Scan for the cell matching the given text and deliver its [X, Y] coordinate at center. 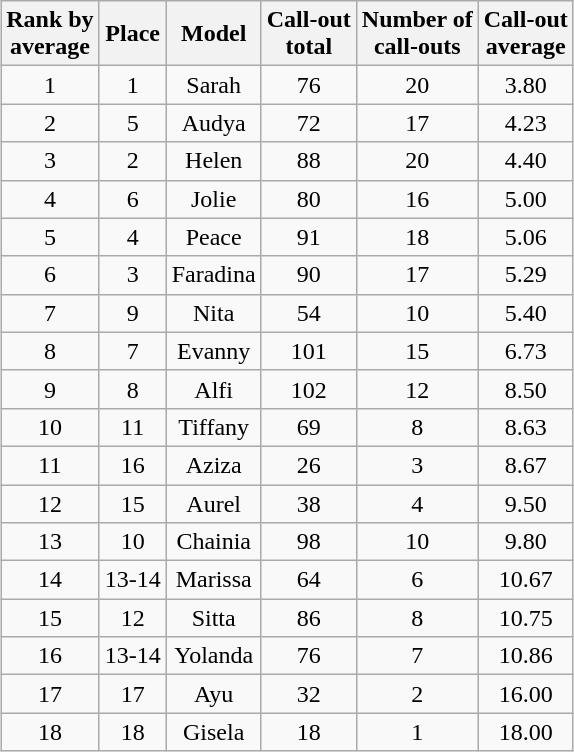
8.67 [526, 465]
101 [308, 351]
80 [308, 199]
10.67 [526, 580]
Peace [214, 237]
54 [308, 313]
72 [308, 123]
Jolie [214, 199]
10.75 [526, 618]
Tiffany [214, 427]
32 [308, 694]
10.86 [526, 656]
Aurel [214, 503]
Gisela [214, 732]
8.63 [526, 427]
64 [308, 580]
Marissa [214, 580]
91 [308, 237]
4.23 [526, 123]
3.80 [526, 85]
13 [50, 542]
8.50 [526, 389]
Faradina [214, 275]
9.50 [526, 503]
Model [214, 34]
9.80 [526, 542]
Audya [214, 123]
Aziza [214, 465]
4.40 [526, 161]
69 [308, 427]
Call-outtotal [308, 34]
5.29 [526, 275]
26 [308, 465]
86 [308, 618]
Rank byaverage [50, 34]
102 [308, 389]
14 [50, 580]
Yolanda [214, 656]
16.00 [526, 694]
18.00 [526, 732]
Helen [214, 161]
5.40 [526, 313]
90 [308, 275]
88 [308, 161]
98 [308, 542]
Alfi [214, 389]
Evanny [214, 351]
Place [132, 34]
6.73 [526, 351]
Chainia [214, 542]
Call-outaverage [526, 34]
Sarah [214, 85]
Ayu [214, 694]
Number ofcall-outs [417, 34]
5.00 [526, 199]
Nita [214, 313]
5.06 [526, 237]
38 [308, 503]
Sitta [214, 618]
